Output the (X, Y) coordinate of the center of the cell containing the given text.  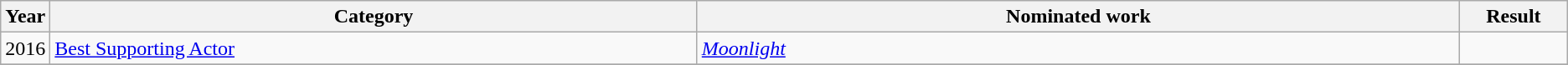
Year (25, 17)
Result (1514, 17)
Moonlight (1078, 48)
Best Supporting Actor (374, 48)
Nominated work (1078, 17)
2016 (25, 48)
Category (374, 17)
